Pinpoint the cell where the given text exists, returning its [X, Y] midpoint coordinate. 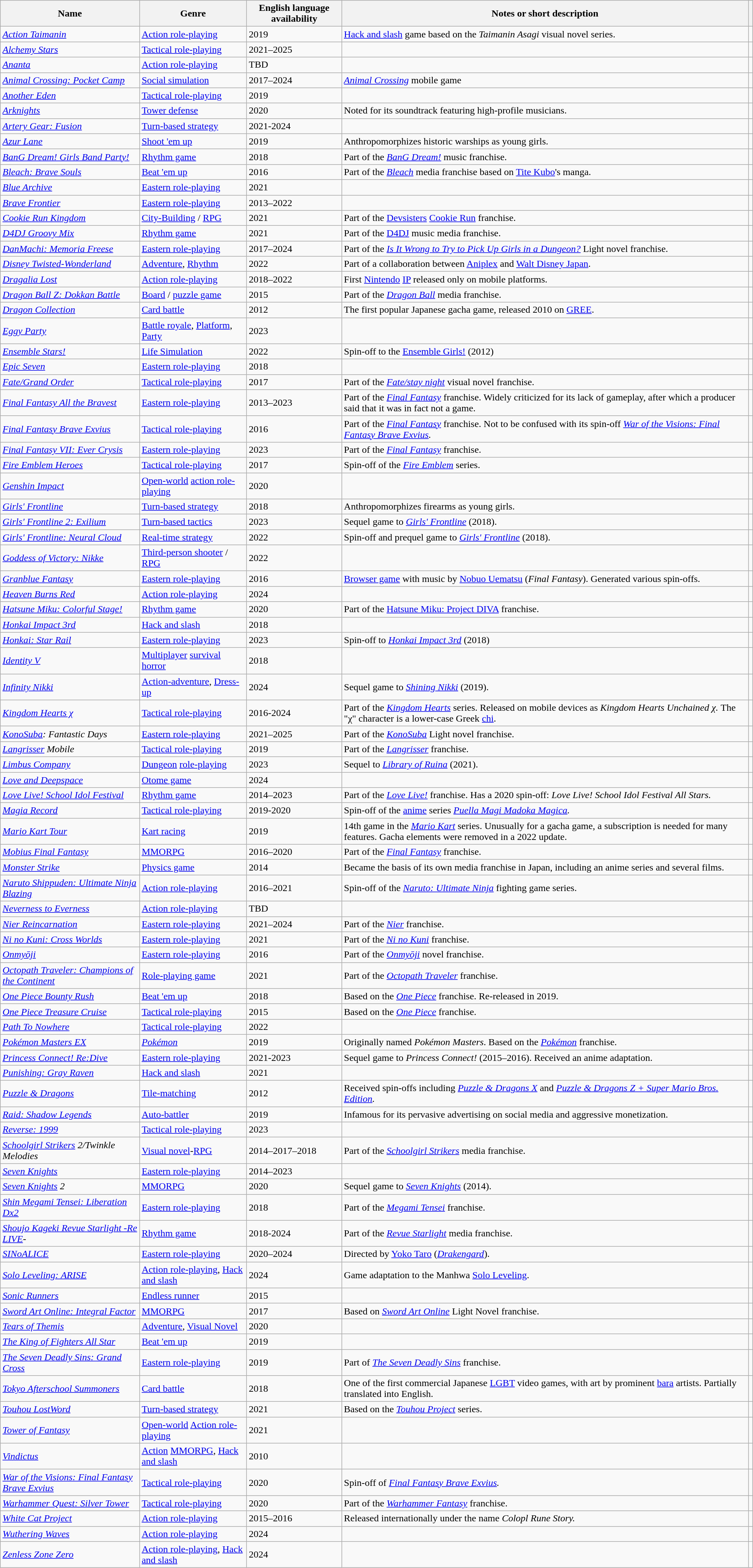
Touhou LostWord [70, 1409]
Part of the D4DJ music media franchise. [545, 233]
Girls' Frontline [70, 507]
Hatsune Miku: Colorful Stage! [70, 609]
Wuthering Waves [70, 1534]
Anthropomorphizes historic warships as young girls. [545, 141]
Final Fantasy Brave Exvius [70, 429]
2018-2024 [294, 1233]
Third-person shooter / RPG [193, 558]
Directed by Yoko Taro (Drakengard). [545, 1254]
Spin-off of the anime series Puella Magi Madoka Magica. [545, 811]
Part of the Dragon Ball media franchise. [545, 295]
BanG Dream! Girls Band Party! [70, 157]
2021–2024 [294, 924]
Genre [193, 14]
Ni no Kuni: Cross Worlds [70, 939]
Part of the Nier franchise. [545, 924]
Langrisser Mobile [70, 749]
2016–2020 [294, 852]
Azur Lane [70, 141]
Blue Archive [70, 187]
Mario Kart Tour [70, 831]
Part of The Seven Deadly Sins franchise. [545, 1362]
Browser game with music by Nobuo Uematsu (Final Fantasy). Generated various spin-offs. [545, 579]
Spin-off to Honkai Impact 3rd (2018) [545, 640]
Visual novel-RPG [193, 1150]
2010 [294, 1456]
Girls' Frontline: Neural Cloud [70, 537]
Identity V [70, 661]
Action MMORPG, Hack and slash [193, 1456]
Puzzle & Dragons [70, 1094]
Schoolgirl Strikers 2/Twinkle Melodies [70, 1150]
Role-playing game [193, 976]
Nier Reincarnation [70, 924]
Based on the One Piece franchise. Re-released in 2019. [545, 996]
Based on Sword Art Online Light Novel franchise. [545, 1311]
Goddess of Victory: Nikke [70, 558]
Bleach: Brave Souls [70, 172]
Solo Leveling: ARISE [70, 1275]
Part of the Final Fantasy franchise. Widely criticized for its lack of gameplay, after which a producer said that it was in fact not a game. [545, 402]
Animal Crossing: Pocket Camp [70, 80]
Seven Knights [70, 1171]
Sequel game to Girls' Frontline (2018). [545, 522]
Dragon Ball Z: Dokkan Battle [70, 295]
English language availability [294, 14]
Honkai: Star Rail [70, 640]
Tower of Fantasy [70, 1430]
Hack and slash game based on the Taimanin Asagi visual novel series. [545, 34]
Part of a collaboration between Aniplex and Walt Disney Japan. [545, 264]
Tears of Themis [70, 1326]
Epic Seven [70, 367]
Reverse: 1999 [70, 1130]
Auto-battler [193, 1114]
Turn-based tactics [193, 522]
Action-adventure, Dress-up [193, 687]
Monster Strike [70, 867]
Kart racing [193, 831]
SINoALICE [70, 1254]
Dragalia Lost [70, 279]
Ensemble Stars! [70, 351]
Pokémon [193, 1042]
Fate/Grand Order [70, 382]
Part of the Bleach media franchise based on Tite Kubo's manga. [545, 172]
Final Fantasy VII: Ever Crysis [70, 450]
Part of the Love Live! franchise. Has a 2020 spin-off: Love Live! School Idol Festival All Stars. [545, 795]
Part of the Revue Starlight media franchise. [545, 1233]
Ananta [70, 65]
Part of the Warhammer Fantasy franchise. [545, 1503]
Part of the Langrisser franchise. [545, 749]
Infamous for its pervasive advertising on social media and aggressive monetization. [545, 1114]
2014 [294, 867]
Multiplayer survival horror [193, 661]
One of the first commercial Japanese LGBT video games, with art by prominent bara artists. Partially translated into English. [545, 1389]
Punishing: Gray Raven [70, 1073]
Seven Knights 2 [70, 1186]
The Seven Deadly Sins: Grand Cross [70, 1362]
2021-2023 [294, 1057]
Part of the Megami Tensei franchise. [545, 1207]
Onmyōji [70, 955]
Alchemy Stars [70, 50]
Based on the Touhou Project series. [545, 1409]
Animal Crossing mobile game [545, 80]
Based on the One Piece franchise. [545, 1011]
Another Eden [70, 95]
Shoujo Kageki Revue Starlight -Re LIVE- [70, 1233]
City-Building / RPG [193, 218]
Warhammer Quest: Silver Tower [70, 1503]
Princess Connect! Re:Dive [70, 1057]
Part of the BanG Dream! music franchise. [545, 157]
Noted for its soundtrack featuring high-profile musicians. [545, 111]
Mobius Final Fantasy [70, 852]
Spin-off of the Naruto: Ultimate Ninja fighting game series. [545, 888]
2016–2021 [294, 888]
2019-2020 [294, 811]
Physics game [193, 867]
Magia Record [70, 811]
Spin-off and prequel game to Girls' Frontline (2018). [545, 537]
Love Live! School Idol Festival [70, 795]
Limbus Company [70, 764]
Part of the Ni no Kuni franchise. [545, 939]
Heaven Burns Red [70, 594]
Part of the Octopath Traveler franchise. [545, 976]
D4DJ Groovy Mix [70, 233]
Part of the Schoolgirl Strikers media franchise. [545, 1150]
Neverness to Everness [70, 909]
Received spin-offs including Puzzle & Dragons X and Puzzle & Dragons Z + Super Mario Bros. Edition. [545, 1094]
Anthropomorphizes firearms as young girls. [545, 507]
Spin-off to the Ensemble Girls! (2012) [545, 351]
Dungeon role-playing [193, 764]
2020–2024 [294, 1254]
Notes or short description [545, 14]
Part of the Devsisters Cookie Run franchise. [545, 218]
Shin Megami Tensei: Liberation Dx2 [70, 1207]
Pokémon Masters EX [70, 1042]
Cookie Run Kingdom [70, 218]
Social simulation [193, 80]
2013–2023 [294, 402]
2018–2022 [294, 279]
Released internationally under the name Colopl Rune Story. [545, 1518]
Spin-off of Final Fantasy Brave Exvius. [545, 1483]
Part of the Fate/stay night visual novel franchise. [545, 382]
Artery Gear: Fusion [70, 126]
Disney Twisted-Wonderland [70, 264]
Otome game [193, 780]
Open-world Action role-playing [193, 1430]
Sequel game to Princess Connect! (2015–2016). Received an anime adaptation. [545, 1057]
Originally named Pokémon Masters. Based on the Pokémon franchise. [545, 1042]
Infinity Nikki [70, 687]
Eggy Party [70, 331]
Kingdom Hearts χ [70, 713]
Action Taimanin [70, 34]
Life Simulation [193, 351]
Honkai Impact 3rd [70, 625]
Arknights [70, 111]
First Nintendo IP released only on mobile platforms. [545, 279]
2013–2022 [294, 202]
The King of Fighters All Star [70, 1341]
Dragon Collection [70, 310]
One Piece Treasure Cruise [70, 1011]
Sequel to Library of Ruina (2021). [545, 764]
2014–2017–2018 [294, 1150]
Path To Nowhere [70, 1027]
White Cat Project [70, 1518]
Adventure, Visual Novel [193, 1326]
Sonic Runners [70, 1296]
Part of the Is It Wrong to Try to Pick Up Girls in a Dungeon? Light novel franchise. [545, 249]
Part of the Onmyōji novel franchise. [545, 955]
Battle royale, Platform, Party [193, 331]
Zenless Zone Zero [70, 1554]
Game adaptation to the Manhwa Solo Leveling. [545, 1275]
Sword Art Online: Integral Factor [70, 1311]
Girls' Frontline 2: Exilium [70, 522]
Genshin Impact [70, 485]
Name [70, 14]
Shoot 'em up [193, 141]
Part of the Hatsune Miku: Project DIVA franchise. [545, 609]
War of the Visions: Final Fantasy Brave Exvius [70, 1483]
Part of the Final Fantasy franchise. Not to be confused with its spin-off War of the Visions: Final Fantasy Brave Exvius. [545, 429]
Sequel game to Shining Nikki (2019). [545, 687]
Part of the KonoSuba Light novel franchise. [545, 734]
Tokyo Afterschool Summoners [70, 1389]
Final Fantasy All the Bravest [70, 402]
Board / puzzle game [193, 295]
2021-2024 [294, 126]
Part of the Kingdom Hearts series. Released on mobile devices as Kingdom Hearts Unchained χ. The "χ" character is a lower-case Greek chi. [545, 713]
Real-time strategy [193, 537]
Endless runner [193, 1296]
Octopath Traveler: Champions of the Continent [70, 976]
Adventure, Rhythm [193, 264]
Granblue Fantasy [70, 579]
Sequel game to Seven Knights (2014). [545, 1186]
Naruto Shippuden: Ultimate Ninja Blazing [70, 888]
KonoSuba: Fantastic Days [70, 734]
One Piece Bounty Rush [70, 996]
Spin-off of the Fire Emblem series. [545, 465]
Tile-matching [193, 1094]
Became the basis of its own media franchise in Japan, including an anime series and several films. [545, 867]
Fire Emblem Heroes [70, 465]
2015–2016 [294, 1518]
DanMachi: Memoria Freese [70, 249]
Raid: Shadow Legends [70, 1114]
2016-2024 [294, 713]
Brave Frontier [70, 202]
Vindictus [70, 1456]
The first popular Japanese gacha game, released 2010 on GREE. [545, 310]
Open-world action role-playing [193, 485]
Love and Deepspace [70, 780]
Tower defense [193, 111]
